Find where the given text appears and provide that cell's center as (x, y) coordinate. 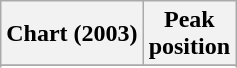
Peakposition (189, 34)
Chart (2003) (72, 34)
